Capture the cell that displays the provided text and extract its (X, Y) central coordinate. 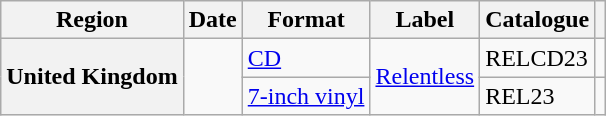
RELCD23 (538, 58)
7-inch vinyl (306, 96)
Catalogue (538, 20)
Date (212, 20)
REL23 (538, 96)
CD (306, 58)
Format (306, 20)
Label (425, 20)
Relentless (425, 77)
United Kingdom (92, 77)
Region (92, 20)
